Capture the cell that displays the provided text and extract its [X, Y] central coordinate. 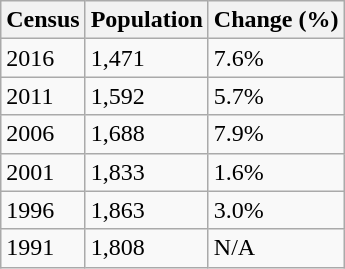
1,688 [146, 134]
1,471 [146, 58]
2001 [43, 172]
Census [43, 20]
1,808 [146, 248]
1996 [43, 210]
3.0% [276, 210]
7.9% [276, 134]
2006 [43, 134]
1,592 [146, 96]
Change (%) [276, 20]
N/A [276, 248]
1,863 [146, 210]
2011 [43, 96]
1.6% [276, 172]
1991 [43, 248]
Population [146, 20]
2016 [43, 58]
5.7% [276, 96]
1,833 [146, 172]
7.6% [276, 58]
